Return the [X, Y] coordinate for the center point of the cell that contains the specified text.  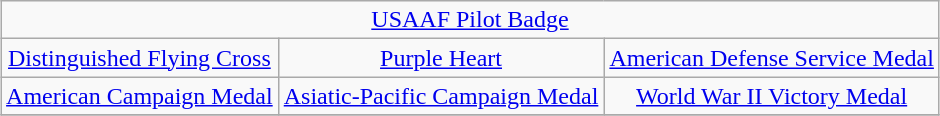
Distinguished Flying Cross [140, 58]
World War II Victory Medal [772, 96]
American Campaign Medal [140, 96]
American Defense Service Medal [772, 58]
USAAF Pilot Badge [470, 20]
Purple Heart [441, 58]
Asiatic-Pacific Campaign Medal [441, 96]
